Locate the cell with the specified text and output its (x, y) center coordinate. 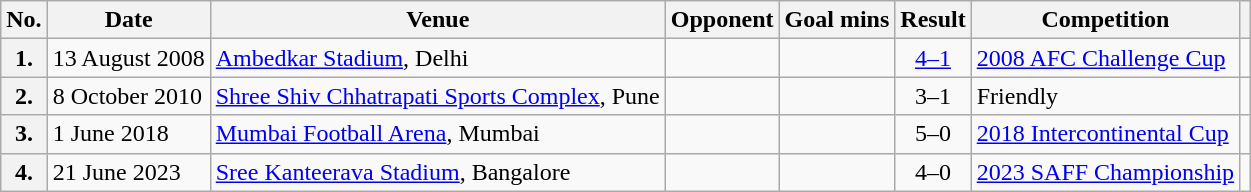
8 October 2010 (128, 96)
Opponent (722, 20)
4. (24, 172)
2018 Intercontinental Cup (1105, 134)
Friendly (1105, 96)
Competition (1105, 20)
1. (24, 58)
Ambedkar Stadium, Delhi (438, 58)
21 June 2023 (128, 172)
2. (24, 96)
No. (24, 20)
Shree Shiv Chhatrapati Sports Complex, Pune (438, 96)
3–1 (933, 96)
4–1 (933, 58)
Date (128, 20)
Goal mins (837, 20)
Result (933, 20)
3. (24, 134)
4–0 (933, 172)
Sree Kanteerava Stadium, Bangalore (438, 172)
13 August 2008 (128, 58)
5–0 (933, 134)
2023 SAFF Championship (1105, 172)
Venue (438, 20)
1 June 2018 (128, 134)
2008 AFC Challenge Cup (1105, 58)
Mumbai Football Arena, Mumbai (438, 134)
